Pinpoint the cell where the given text exists, returning its (x, y) midpoint coordinate. 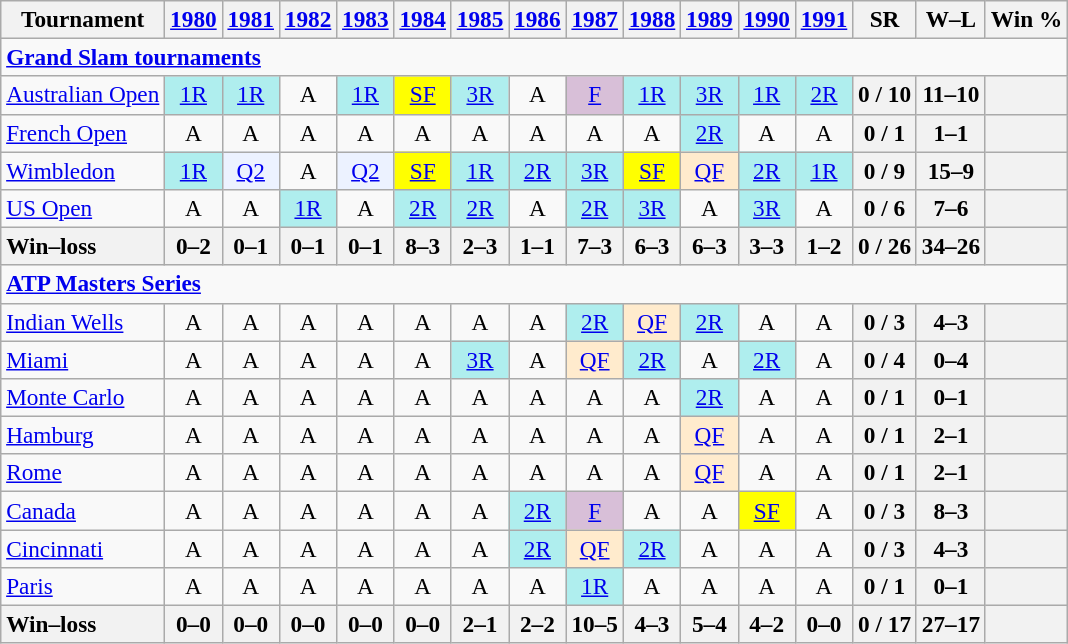
US Open (83, 208)
Miami (83, 359)
5–4 (710, 624)
Rome (83, 473)
Indian Wells (83, 322)
1984 (422, 19)
Grand Slam tournaments (534, 57)
0 / 6 (885, 208)
1989 (710, 19)
27–17 (950, 624)
15–9 (950, 170)
1983 (366, 19)
2–3 (480, 246)
2–2 (538, 624)
W–L (950, 19)
0 / 10 (885, 95)
34–26 (950, 246)
ATP Masters Series (534, 284)
Monte Carlo (83, 397)
0–4 (950, 359)
1991 (824, 19)
1982 (308, 19)
Australian Open (83, 95)
0 / 9 (885, 170)
Canada (83, 510)
SR (885, 19)
0 / 17 (885, 624)
1985 (480, 19)
Paris (83, 586)
3–3 (766, 246)
Tournament (83, 19)
Hamburg (83, 435)
Wimbledon (83, 170)
Win % (1026, 19)
0–2 (194, 246)
French Open (83, 133)
1990 (766, 19)
1981 (250, 19)
1987 (594, 19)
1988 (652, 19)
7–6 (950, 208)
Cincinnati (83, 548)
7–3 (594, 246)
1986 (538, 19)
0 / 4 (885, 359)
10–5 (594, 624)
4–2 (766, 624)
1980 (194, 19)
11–10 (950, 95)
0 / 26 (885, 246)
1–2 (824, 246)
